Locate the cell with the specified text and output its [X, Y] center coordinate. 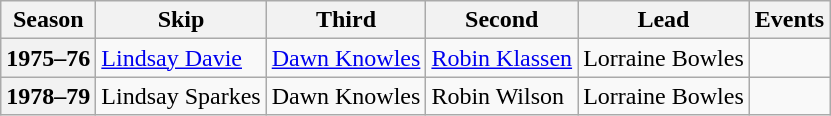
1978–79 [48, 96]
Third [346, 20]
1975–76 [48, 58]
Robin Wilson [502, 96]
Lead [664, 20]
Season [48, 20]
Second [502, 20]
Robin Klassen [502, 58]
Lindsay Davie [181, 58]
Events [789, 20]
Skip [181, 20]
Lindsay Sparkes [181, 96]
